Output the [x, y] coordinate of the center of the cell containing the given text.  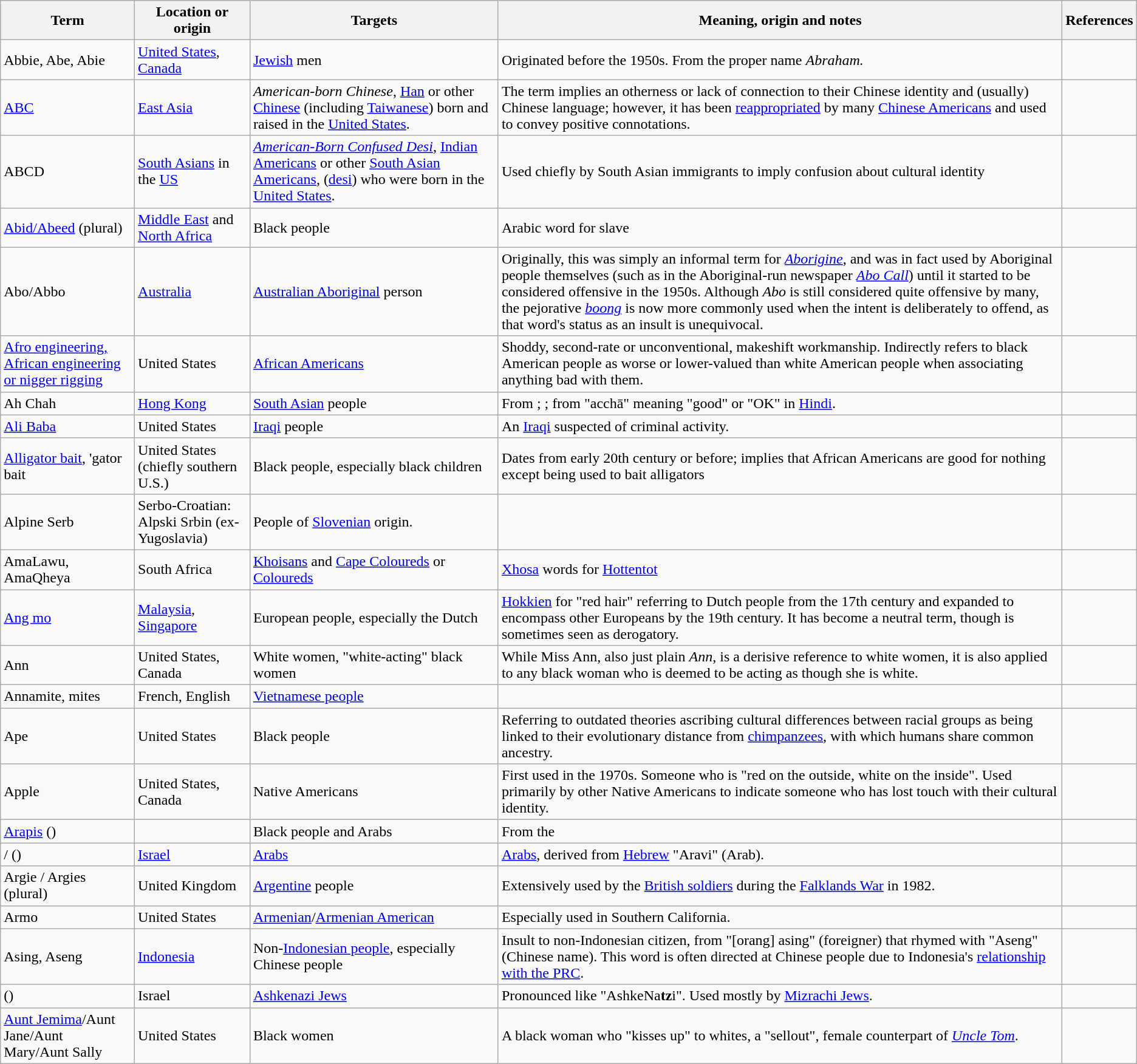
Targets [374, 21]
Australian Aboriginal person [374, 292]
Argie / Argies (plural) [68, 885]
ABC [68, 107]
Ape [68, 736]
Pronounced like "AshkeNatzi". Used mostly by Mizrachi Jews. [780, 996]
Jewish men [374, 60]
A black woman who "kisses up" to whites, a "sellout", female counterpart of Uncle Tom. [780, 1035]
ABCD [68, 171]
Dates from early 20th century or before; implies that African Americans are good for nothing except being used to bait alligators [780, 466]
Arabic word for slave [780, 227]
Indonesia [193, 957]
Malaysia, Singapore [193, 617]
Annamite, mites [68, 697]
Alpine Serb [68, 522]
Abid/Abeed (plural) [68, 227]
United States (chiefly southern U.S.) [193, 466]
Abbie, Abe, Abie [68, 60]
Abo/Abbo [68, 292]
Middle East and North Africa [193, 227]
Armo [68, 917]
Afro engineering, African engineering or nigger rigging [68, 364]
European people, especially the Dutch [374, 617]
Black people and Arabs [374, 831]
American-Born Confused Desi, Indian Americans or other South Asian Americans, (desi) who were born in the United States. [374, 171]
Apple [68, 792]
From ; ; from "acchā" meaning "good" or "OK" in Hindi. [780, 403]
Originated before the 1950s. From the proper name Abraham. [780, 60]
Asing, Aseng [68, 957]
Khoisans and Cape Coloureds or Coloureds [374, 570]
Arabs, derived from Hebrew "Aravi" (Arab). [780, 854]
People of Slovenian origin. [374, 522]
Australia [193, 292]
Black people, especially black children [374, 466]
White women, "white-acting" black women [374, 666]
AmaLawu, AmaQheya [68, 570]
United Kingdom [193, 885]
Alligator bait, 'gator bait [68, 466]
Aunt Jemima/Aunt Jane/Aunt Mary/Aunt Sally [68, 1035]
Term [68, 21]
Serbo-Croatian: Alpski Srbin (ex-Yugoslavia) [193, 522]
Xhosa words for Hottentot [780, 570]
Ann [68, 666]
South Africa [193, 570]
French, English [193, 697]
Ali Baba [68, 426]
Ang mo [68, 617]
Argentine people [374, 885]
American-born Chinese, Han or other Chinese (including Taiwanese) born and raised in the United States. [374, 107]
Non-Indonesian people, especially Chinese people [374, 957]
Extensively used by the British soldiers during the Falklands War in 1982. [780, 885]
Arapis () [68, 831]
African Americans [374, 364]
Used chiefly by South Asian immigrants to imply confusion about cultural identity [780, 171]
Armenian/Armenian American [374, 917]
Iraqi people [374, 426]
From the [780, 831]
Native Americans [374, 792]
An Iraqi suspected of criminal activity. [780, 426]
Arabs [374, 854]
Ashkenazi Jews [374, 996]
South Asians in the US [193, 171]
South Asian people [374, 403]
Location or origin [193, 21]
/ () [68, 854]
Black women [374, 1035]
Ah Chah [68, 403]
East Asia [193, 107]
() [68, 996]
Vietnamese people [374, 697]
Meaning, origin and notes [780, 21]
Especially used in Southern California. [780, 917]
Hong Kong [193, 403]
References [1099, 21]
